Provide the (X, Y) coordinate of the cell's center where the given text is located.  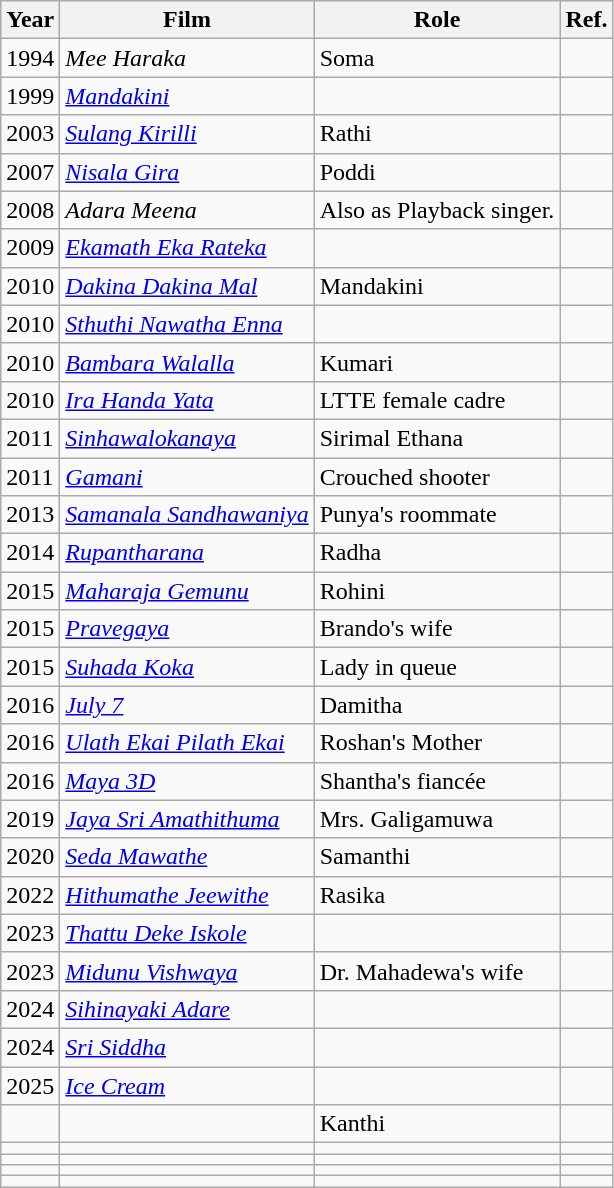
2007 (30, 172)
Ira Handa Yata (187, 400)
Adara Meena (187, 210)
Shantha's fiancée (437, 781)
Midunu Vishwaya (187, 971)
2003 (30, 134)
Punya's roommate (437, 515)
Maya 3D (187, 781)
2008 (30, 210)
Gamani (187, 477)
2019 (30, 819)
1999 (30, 96)
Sri Siddha (187, 1047)
2022 (30, 895)
Crouched shooter (437, 477)
Bambara Walalla (187, 362)
Rupantharana (187, 553)
Kumari (437, 362)
Sihinayaki Adare (187, 1009)
Kanthi (437, 1124)
2009 (30, 248)
LTTE female cadre (437, 400)
Rasika (437, 895)
Ulath Ekai Pilath Ekai (187, 743)
Radha (437, 553)
Sinhawalokanaya (187, 438)
Samanala Sandhawaniya (187, 515)
Film (187, 20)
Suhada Koka (187, 667)
Ref. (586, 20)
Brando's wife (437, 629)
Ice Cream (187, 1085)
Ekamath Eka Rateka (187, 248)
2014 (30, 553)
Role (437, 20)
Samanthi (437, 857)
2025 (30, 1085)
Lady in queue (437, 667)
Soma (437, 58)
July 7 (187, 705)
Maharaja Gemunu (187, 591)
Pravegaya (187, 629)
Nisala Gira (187, 172)
Dr. Mahadewa's wife (437, 971)
Sulang Kirilli (187, 134)
Sthuthi Nawatha Enna (187, 324)
Rohini (437, 591)
Rathi (437, 134)
Seda Mawathe (187, 857)
Mee Haraka (187, 58)
Damitha (437, 705)
Jaya Sri Amathithuma (187, 819)
Thattu Deke Iskole (187, 933)
1994 (30, 58)
Also as Playback singer. (437, 210)
2020 (30, 857)
Mrs. Galigamuwa (437, 819)
Dakina Dakina Mal (187, 286)
Hithumathe Jeewithe (187, 895)
Roshan's Mother (437, 743)
2013 (30, 515)
Poddi (437, 172)
Sirimal Ethana (437, 438)
Year (30, 20)
